Determine the (x, y) coordinate at the center of the cell enclosing the given text.  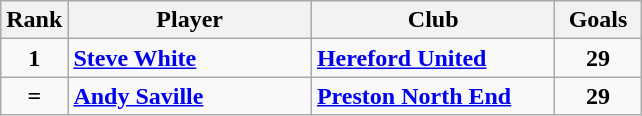
Rank (34, 20)
Andy Saville (190, 96)
1 (34, 58)
Steve White (190, 58)
Hereford United (433, 58)
Club (433, 20)
= (34, 96)
Preston North End (433, 96)
Goals (598, 20)
Player (190, 20)
